Detect which cell encompasses the target text, then output its [X, Y] center coordinate. 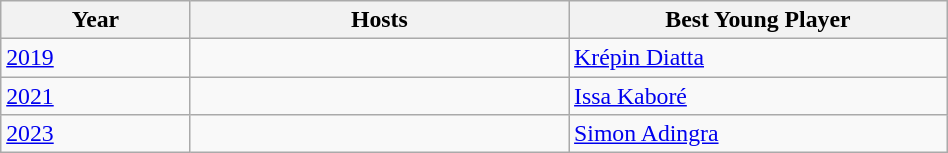
Best Young Player [758, 20]
Year [96, 20]
Krépin Diatta [758, 58]
2021 [96, 96]
2023 [96, 133]
Hosts [380, 20]
Issa Kaboré [758, 96]
2019 [96, 58]
Simon Adingra [758, 133]
